Provide the (x, y) coordinate of the cell's center where the given text is located.  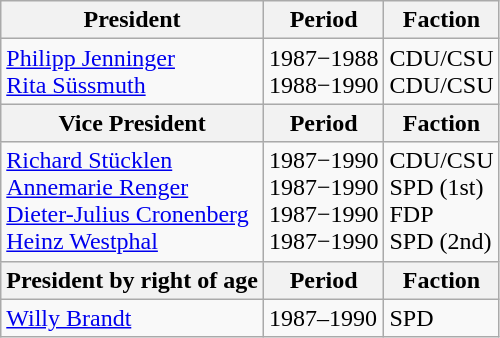
SPD (442, 318)
1987−19881988−1990 (324, 72)
Richard StücklenAnnemarie RengerDieter-Julius CronenbergHeinz Westphal (132, 202)
1987–1990 (324, 318)
Vice President (132, 123)
1987−19901987−19901987−19901987−1990 (324, 202)
President (132, 20)
Willy Brandt (132, 318)
President by right of age (132, 280)
CDU/CSUCDU/CSU (442, 72)
Philipp JenningerRita Süssmuth (132, 72)
CDU/CSUSPD (1st)FDPSPD (2nd) (442, 202)
